Pinpoint the cell where the given text exists, returning its (x, y) midpoint coordinate. 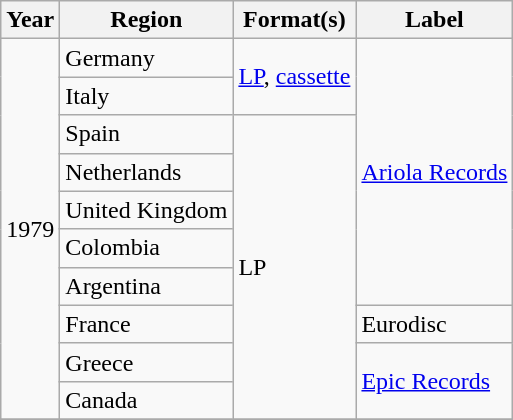
LP (294, 267)
Eurodisc (434, 324)
LP, cassette (294, 77)
Format(s) (294, 20)
Greece (146, 362)
Argentina (146, 286)
Canada (146, 400)
United Kingdom (146, 210)
Spain (146, 134)
Epic Records (434, 381)
France (146, 324)
Ariola Records (434, 172)
Colombia (146, 248)
Netherlands (146, 172)
Region (146, 20)
Italy (146, 96)
1979 (30, 230)
Year (30, 20)
Label (434, 20)
Germany (146, 58)
